Output the [X, Y] coordinate of the center of the cell containing the given text.  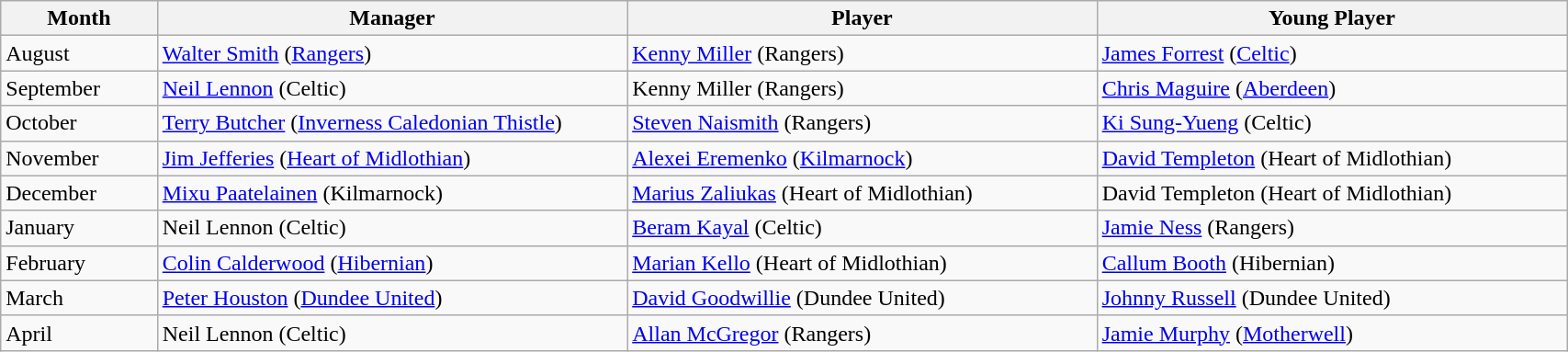
Beram Kayal (Celtic) [862, 228]
Peter Houston (Dundee United) [391, 298]
James Forrest (Celtic) [1332, 53]
Alexei Eremenko (Kilmarnock) [862, 158]
Mixu Paatelainen (Kilmarnock) [391, 193]
January [79, 228]
Manager [391, 18]
Jim Jefferies (Heart of Midlothian) [391, 158]
December [79, 193]
Jamie Ness (Rangers) [1332, 228]
Young Player [1332, 18]
April [79, 333]
Chris Maguire (Aberdeen) [1332, 88]
August [79, 53]
Callum Booth (Hibernian) [1332, 263]
Johnny Russell (Dundee United) [1332, 298]
Terry Butcher (Inverness Caledonian Thistle) [391, 123]
Player [862, 18]
September [79, 88]
Steven Naismith (Rangers) [862, 123]
Allan McGregor (Rangers) [862, 333]
Marius Zaliukas (Heart of Midlothian) [862, 193]
Walter Smith (Rangers) [391, 53]
David Goodwillie (Dundee United) [862, 298]
October [79, 123]
November [79, 158]
Jamie Murphy (Motherwell) [1332, 333]
February [79, 263]
March [79, 298]
Colin Calderwood (Hibernian) [391, 263]
Marian Kello (Heart of Midlothian) [862, 263]
Ki Sung-Yueng (Celtic) [1332, 123]
Month [79, 18]
